Pinpoint the cell where the given text exists, returning its (x, y) midpoint coordinate. 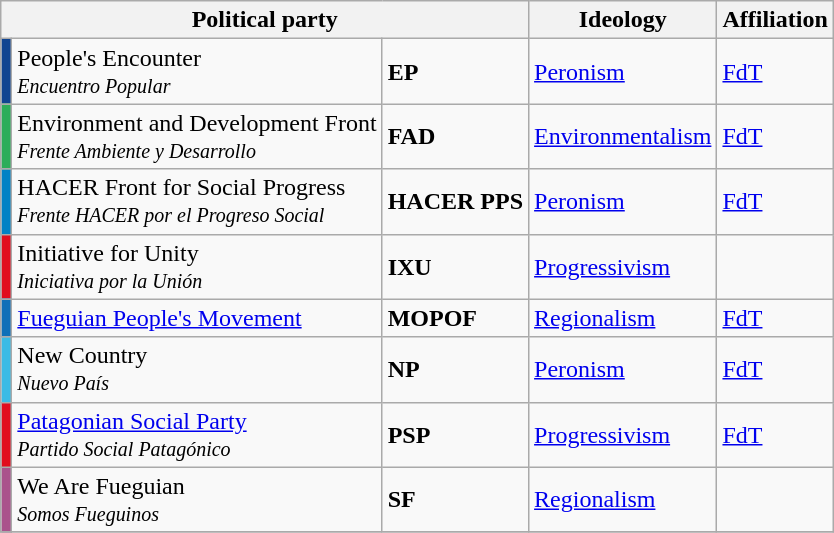
HACER Front for Social ProgressFrente HACER por el Progreso Social (197, 202)
We Are FueguianSomos Fueguinos (197, 500)
HACER PPS (455, 202)
People's EncounterEncuentro Popular (197, 72)
Political party (265, 20)
New CountryNuevo País (197, 370)
Environmentalism (623, 136)
Fueguian People's Movement (197, 318)
Environment and Development FrontFrente Ambiente y Desarrollo (197, 136)
EP (455, 72)
SF (455, 500)
IXU (455, 266)
Affiliation (775, 20)
MOPOF (455, 318)
Ideology (623, 20)
FAD (455, 136)
Initiative for UnityIniciativa por la Unión (197, 266)
PSP (455, 434)
Patagonian Social PartyPartido Social Patagónico (197, 434)
NP (455, 370)
